Extract the [x, y] coordinate from the center of the cell holding the provided text.  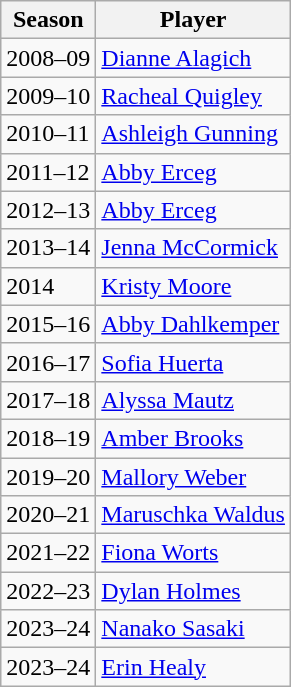
Fiona Worts [194, 553]
2020–21 [48, 515]
2015–16 [48, 324]
Abby Dahlkemper [194, 324]
Alyssa Mautz [194, 400]
Jenna McCormick [194, 248]
2014 [48, 286]
Mallory Weber [194, 477]
2016–17 [48, 362]
Season [48, 20]
2009–10 [48, 96]
2019–20 [48, 477]
Amber Brooks [194, 438]
Erin Healy [194, 667]
2011–12 [48, 172]
2022–23 [48, 591]
2017–18 [48, 400]
2010–11 [48, 134]
Player [194, 20]
2012–13 [48, 210]
2018–19 [48, 438]
2021–22 [48, 553]
Maruschka Waldus [194, 515]
Dylan Holmes [194, 591]
2013–14 [48, 248]
Dianne Alagich [194, 58]
2008–09 [48, 58]
Racheal Quigley [194, 96]
Ashleigh Gunning [194, 134]
Sofia Huerta [194, 362]
Kristy Moore [194, 286]
Nanako Sasaki [194, 629]
